Capture the cell that displays the provided text and extract its [x, y] central coordinate. 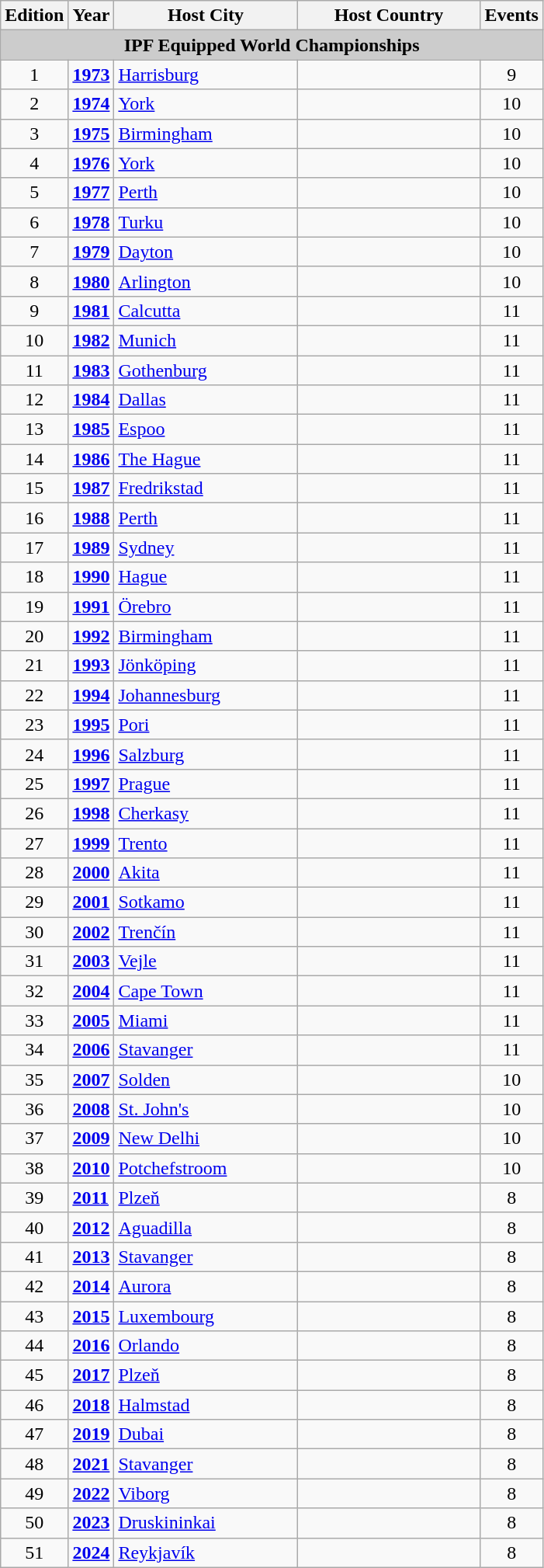
Solden [206, 1080]
Vejle [206, 961]
3 [34, 134]
IPF Equipped World Championships [272, 45]
Munich [206, 340]
18 [34, 577]
29 [34, 902]
Calcutta [206, 311]
39 [34, 1198]
2000 [92, 873]
33 [34, 1020]
1983 [92, 370]
2012 [92, 1227]
2001 [92, 902]
2 [34, 104]
1997 [92, 784]
43 [34, 1316]
34 [34, 1050]
Harrisburg [206, 75]
Jönköping [206, 666]
15 [34, 488]
2003 [92, 961]
1980 [92, 281]
38 [34, 1168]
Dallas [206, 400]
2007 [92, 1080]
Viborg [206, 1493]
Akita [206, 873]
16 [34, 518]
2015 [92, 1316]
Cape Town [206, 991]
48 [34, 1464]
Trenčín [206, 932]
2021 [92, 1464]
1982 [92, 340]
1992 [92, 636]
Halmstad [206, 1405]
27 [34, 843]
2024 [92, 1552]
Cherkasy [206, 813]
37 [34, 1139]
Host City [206, 16]
2011 [92, 1198]
Dubai [206, 1434]
17 [34, 548]
2018 [92, 1405]
Arlington [206, 281]
Trento [206, 843]
49 [34, 1493]
20 [34, 636]
1989 [92, 548]
Events [511, 16]
Sotkamo [206, 902]
Aurora [206, 1286]
1977 [92, 193]
Druskininkai [206, 1523]
1985 [92, 429]
5 [34, 193]
Reykjavík [206, 1552]
Örebro [206, 607]
25 [34, 784]
2004 [92, 991]
1974 [92, 104]
35 [34, 1080]
47 [34, 1434]
1996 [92, 754]
4 [34, 163]
Year [92, 16]
24 [34, 754]
1998 [92, 813]
50 [34, 1523]
14 [34, 459]
2023 [92, 1523]
2010 [92, 1168]
1981 [92, 311]
1973 [92, 75]
Aguadilla [206, 1227]
1976 [92, 163]
Edition [34, 16]
1978 [92, 222]
2022 [92, 1493]
13 [34, 429]
45 [34, 1375]
2005 [92, 1020]
26 [34, 813]
Sydney [206, 548]
New Delhi [206, 1139]
Johannesburg [206, 695]
41 [34, 1257]
30 [34, 932]
22 [34, 695]
2002 [92, 932]
6 [34, 222]
7 [34, 252]
1995 [92, 725]
2019 [92, 1434]
23 [34, 725]
Turku [206, 222]
Host Country [389, 16]
1984 [92, 400]
Hague [206, 577]
46 [34, 1405]
36 [34, 1109]
2009 [92, 1139]
1987 [92, 488]
42 [34, 1286]
Orlando [206, 1346]
2006 [92, 1050]
Pori [206, 725]
Fredrikstad [206, 488]
1994 [92, 695]
1999 [92, 843]
19 [34, 607]
1975 [92, 134]
12 [34, 400]
Miami [206, 1020]
2017 [92, 1375]
2013 [92, 1257]
Potchefstroom [206, 1168]
1 [34, 75]
1988 [92, 518]
2016 [92, 1346]
1993 [92, 666]
28 [34, 873]
2008 [92, 1109]
Espoo [206, 429]
51 [34, 1552]
31 [34, 961]
32 [34, 991]
1986 [92, 459]
Luxembourg [206, 1316]
St. John's [206, 1109]
The Hague [206, 459]
Prague [206, 784]
21 [34, 666]
Gothenburg [206, 370]
Salzburg [206, 754]
1991 [92, 607]
44 [34, 1346]
1979 [92, 252]
40 [34, 1227]
1990 [92, 577]
Dayton [206, 252]
2014 [92, 1286]
